From the cell containing the given text, extract its center point as [x, y] coordinate. 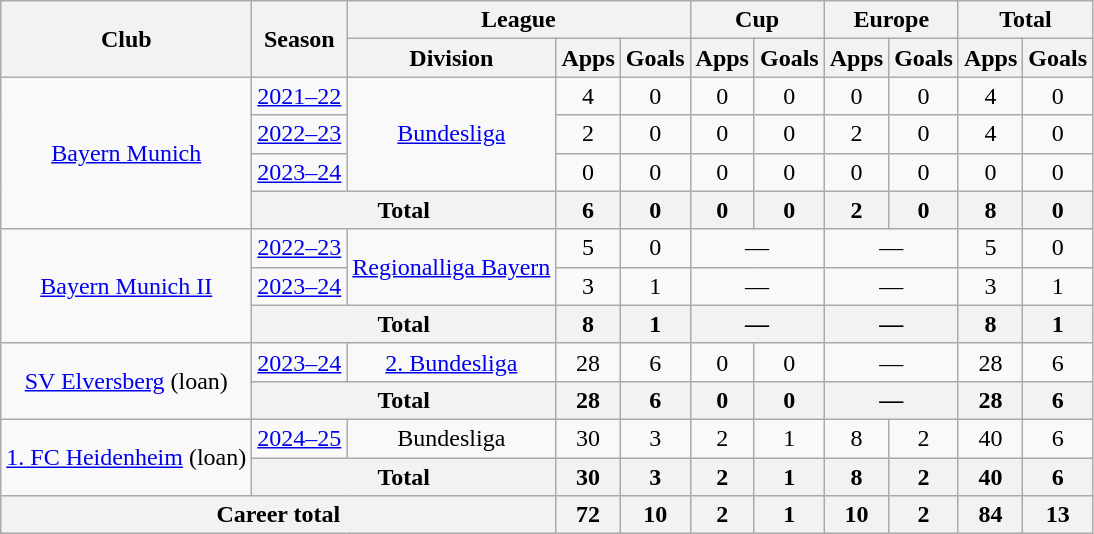
84 [990, 515]
2. Bundesliga [452, 362]
72 [588, 515]
Career total [278, 515]
Bayern Munich [126, 153]
1. FC Heidenheim (loan) [126, 457]
13 [1058, 515]
Cup [757, 20]
Regionalliga Bayern [452, 267]
2021–22 [300, 96]
2024–25 [300, 438]
Division [452, 58]
Europe [891, 20]
Bayern Munich II [126, 286]
Season [300, 39]
SV Elversberg (loan) [126, 381]
Club [126, 39]
League [518, 20]
